Extract the [x, y] coordinate from the center of the cell holding the provided text.  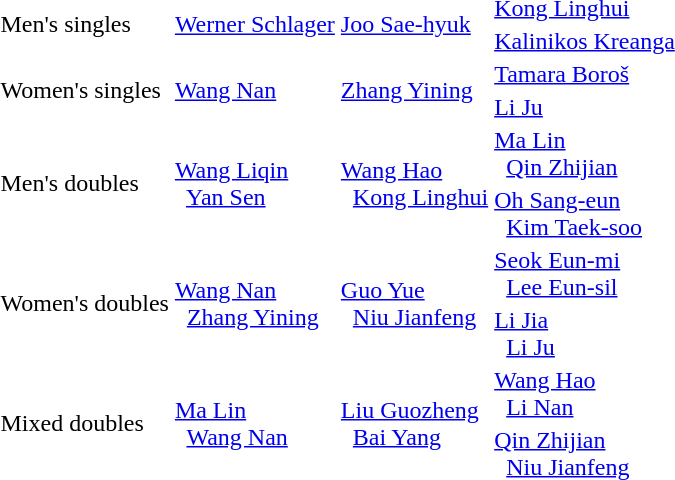
Zhang Yining [414, 90]
Wang Liqin Yan Sen [254, 184]
Wang Hao Kong Linghui [414, 184]
Wang Nan [254, 90]
Wang Nan Zhang Yining [254, 304]
Guo Yue Niu Jianfeng [414, 304]
